Detect which cell encompasses the target text, then output its [x, y] center coordinate. 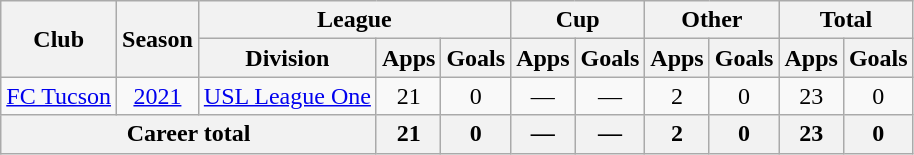
Career total [189, 134]
Other [712, 20]
Season [158, 39]
Club [59, 39]
USL League One [287, 96]
FC Tucson [59, 96]
2021 [158, 96]
Cup [578, 20]
Total [846, 20]
League [354, 20]
Division [287, 58]
